Provide the (X, Y) coordinate of the cell's center where the given text is located.  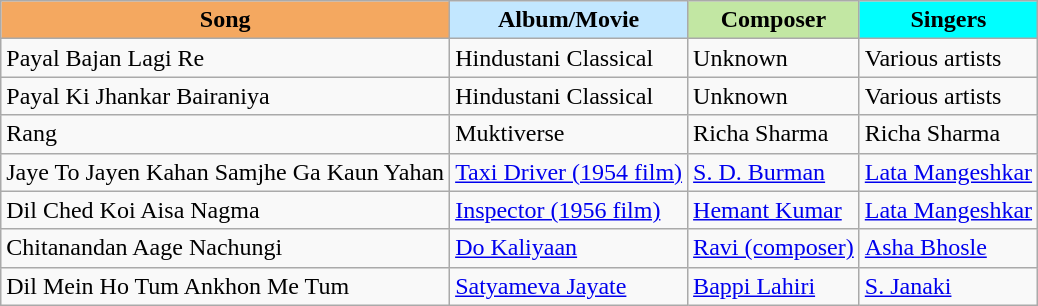
Album/Movie (569, 20)
Satyameva Jayate (569, 286)
Ravi (composer) (774, 248)
Singers (948, 20)
Rang (226, 134)
Dil Mein Ho Tum Ankhon Me Tum (226, 286)
Composer (774, 20)
Chitanandan Aage Nachungi (226, 248)
S. D. Burman (774, 172)
Do Kaliyaan (569, 248)
Jaye To Jayen Kahan Samjhe Ga Kaun Yahan (226, 172)
Song (226, 20)
Bappi Lahiri (774, 286)
Dil Ched Koi Aisa Nagma (226, 210)
Asha Bhosle (948, 248)
Muktiverse (569, 134)
Hemant Kumar (774, 210)
Taxi Driver (1954 film) (569, 172)
Payal Ki Jhankar Bairaniya (226, 96)
S. Janaki (948, 286)
Inspector (1956 film) (569, 210)
Payal Bajan Lagi Re (226, 58)
